Provide the (X, Y) coordinate of the cell's center where the given text is located.  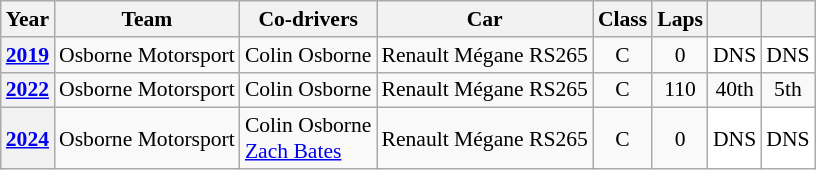
2024 (28, 138)
Year (28, 19)
5th (788, 90)
2022 (28, 90)
Colin Osborne Zach Bates (308, 138)
Co-drivers (308, 19)
2019 (28, 55)
40th (734, 90)
Laps (680, 19)
110 (680, 90)
Team (147, 19)
Car (484, 19)
Class (622, 19)
